Pinpoint the cell where the given text exists, returning its (x, y) midpoint coordinate. 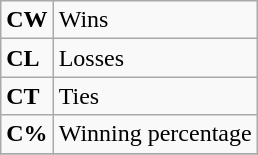
C% (27, 134)
Wins (155, 20)
Winning percentage (155, 134)
CL (27, 58)
Ties (155, 96)
CW (27, 20)
Losses (155, 58)
CT (27, 96)
